Output the (x, y) coordinate of the center of the cell containing the given text.  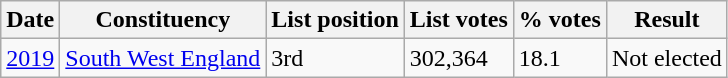
3rd (335, 58)
Constituency (163, 20)
% votes (560, 20)
List votes (458, 20)
List position (335, 20)
Not elected (666, 58)
South West England (163, 58)
2019 (30, 58)
302,364 (458, 58)
Date (30, 20)
18.1 (560, 58)
Result (666, 20)
